Output the (X, Y) coordinate of the center of the cell containing the given text.  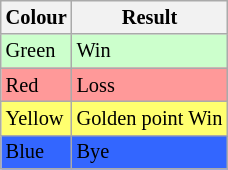
Result (150, 17)
Colour (36, 17)
Bye (150, 152)
Green (36, 51)
Yellow (36, 118)
Win (150, 51)
Golden point Win (150, 118)
Blue (36, 152)
Red (36, 85)
Loss (150, 85)
